Return (x, y) of the center of cell containing provided text 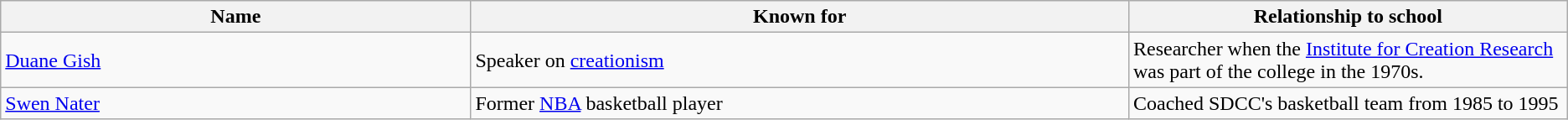
Known for (800, 17)
Duane Gish (236, 60)
Relationship to school (1348, 17)
Coached SDCC's basketball team from 1985 to 1995 (1348, 103)
Name (236, 17)
Former NBA basketball player (800, 103)
Speaker on creationism (800, 60)
Swen Nater (236, 103)
Researcher when the Institute for Creation Research was part of the college in the 1970s. (1348, 60)
